Pinpoint the cell where the given text exists, returning its (x, y) midpoint coordinate. 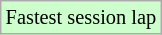
Fastest session lap (81, 17)
